Locate the cell with the specified text and output its (x, y) center coordinate. 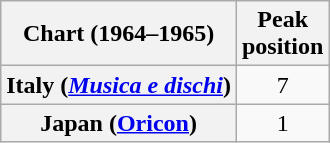
Italy (Musica e dischi) (119, 85)
Japan (Oricon) (119, 123)
Chart (1964–1965) (119, 34)
Peakposition (282, 34)
7 (282, 85)
1 (282, 123)
